Output the [x, y] coordinate of the center of the cell containing the given text.  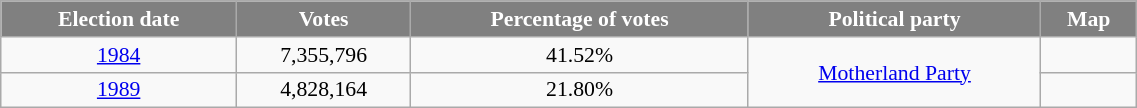
Motherland Party [894, 72]
Political party [894, 19]
Map [1089, 19]
Percentage of votes [580, 19]
Votes [324, 19]
Election date [119, 19]
7,355,796 [324, 55]
1984 [119, 55]
41.52% [580, 55]
